From the cell containing the given text, extract its center point as [X, Y] coordinate. 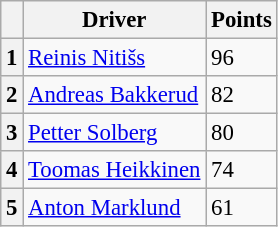
Toomas Heikkinen [114, 170]
2 [12, 95]
61 [242, 208]
Petter Solberg [114, 133]
Driver [114, 20]
4 [12, 170]
96 [242, 58]
Andreas Bakkerud [114, 95]
1 [12, 58]
Reinis Nitišs [114, 58]
Points [242, 20]
5 [12, 208]
Anton Marklund [114, 208]
3 [12, 133]
80 [242, 133]
74 [242, 170]
82 [242, 95]
